Extract the (x, y) coordinate from the center of the cell holding the provided text.  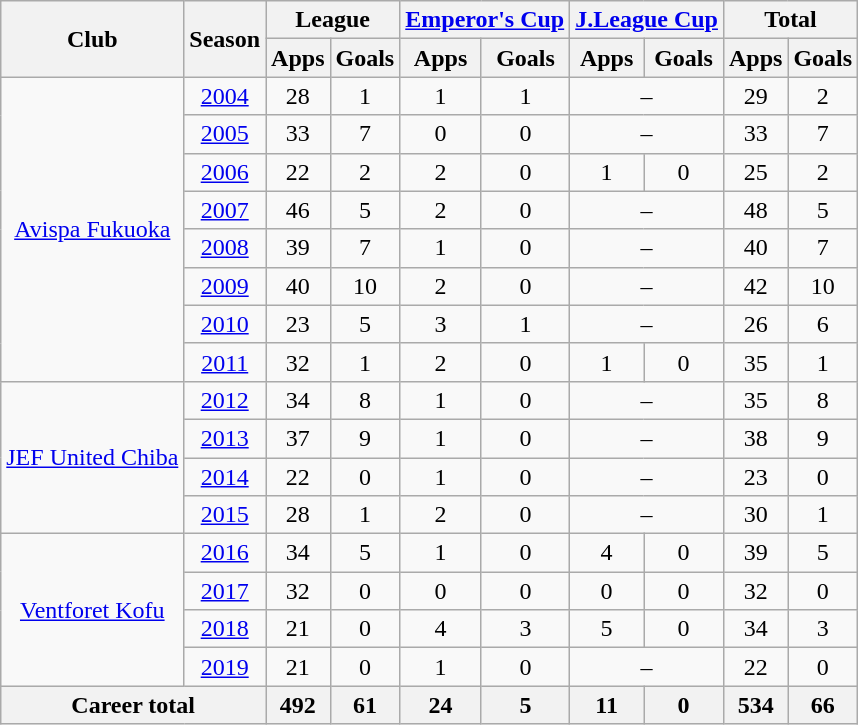
Season (225, 39)
2011 (225, 362)
46 (298, 210)
Ventforet Kofu (92, 610)
League (333, 20)
Emperor's Cup (485, 20)
30 (755, 515)
2004 (225, 96)
2006 (225, 172)
492 (298, 705)
J.League Cup (647, 20)
534 (755, 705)
2013 (225, 438)
2019 (225, 667)
Career total (134, 705)
2008 (225, 248)
2010 (225, 324)
25 (755, 172)
2016 (225, 553)
66 (823, 705)
2017 (225, 591)
2018 (225, 629)
2015 (225, 515)
37 (298, 438)
2014 (225, 477)
Total (790, 20)
6 (823, 324)
11 (607, 705)
2005 (225, 134)
2012 (225, 400)
29 (755, 96)
Club (92, 39)
JEF United Chiba (92, 457)
Avispa Fukuoka (92, 229)
2007 (225, 210)
61 (365, 705)
48 (755, 210)
38 (755, 438)
24 (441, 705)
2009 (225, 286)
42 (755, 286)
26 (755, 324)
